Return (x, y) of the center of cell containing provided text 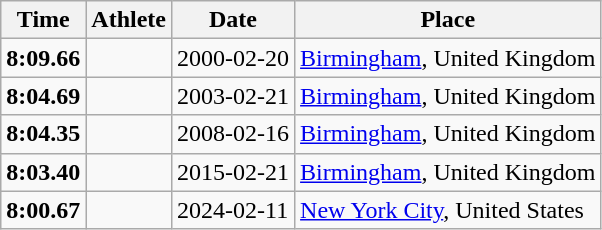
8:03.40 (44, 172)
Place (448, 20)
New York City, United States (448, 210)
8:04.69 (44, 96)
8:04.35 (44, 134)
2003-02-21 (234, 96)
Date (234, 20)
8:09.66 (44, 58)
2008-02-16 (234, 134)
2024-02-11 (234, 210)
Athlete (129, 20)
2000-02-20 (234, 58)
8:00.67 (44, 210)
2015-02-21 (234, 172)
Time (44, 20)
